Scan for the cell matching the given text and deliver its [x, y] coordinate at center. 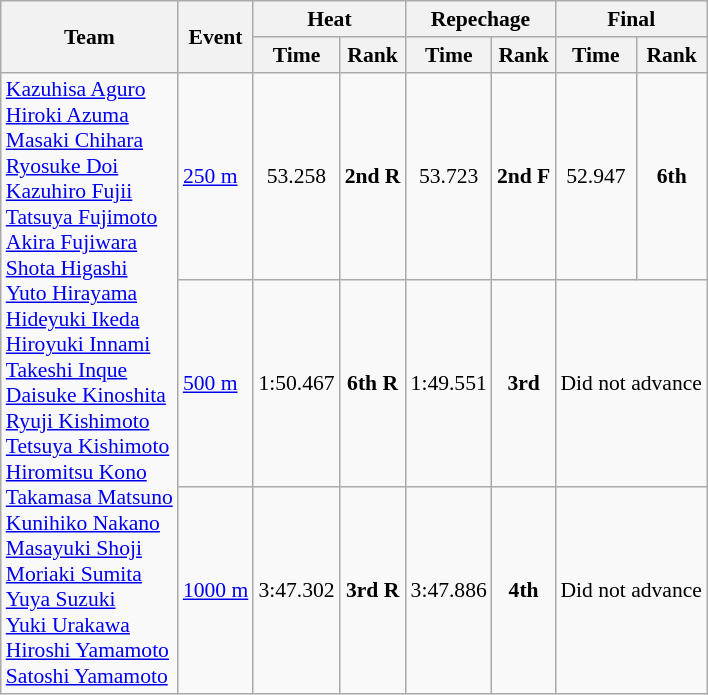
4th [524, 590]
250 m [216, 176]
Final [631, 19]
2nd F [524, 176]
53.723 [449, 176]
Team [90, 36]
2nd R [373, 176]
Heat [329, 19]
3:47.886 [449, 590]
6th [672, 176]
Repechage [481, 19]
53.258 [296, 176]
500 m [216, 384]
1:49.551 [449, 384]
3rd [524, 384]
Event [216, 36]
3:47.302 [296, 590]
1:50.467 [296, 384]
3rd R [373, 590]
1000 m [216, 590]
52.947 [596, 176]
6th R [373, 384]
